Search for the cell housing the specified text and yield its (X, Y) center coordinate. 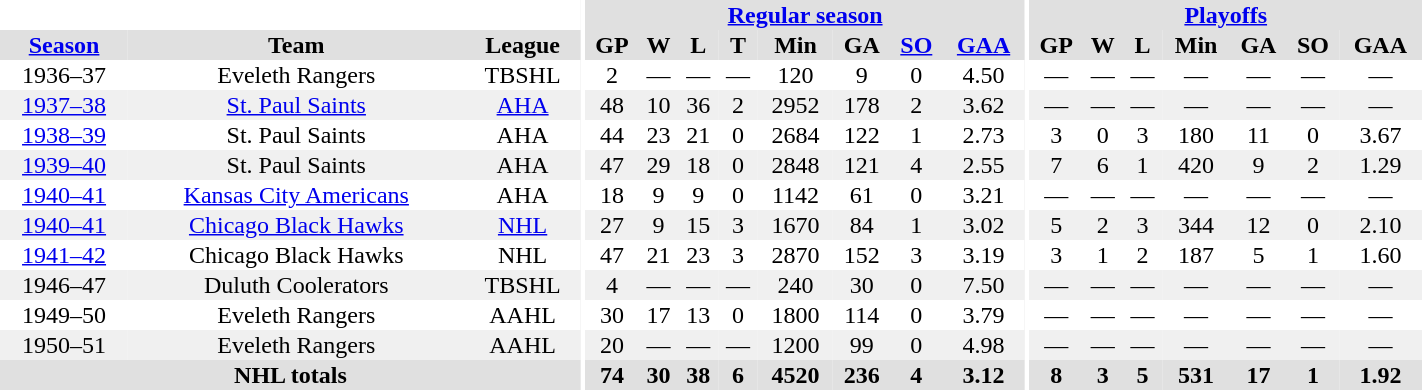
7 (1056, 165)
Regular season (805, 15)
1937–38 (64, 105)
344 (1196, 225)
44 (612, 135)
187 (1196, 255)
2848 (796, 165)
420 (1196, 165)
3.79 (984, 315)
1142 (796, 195)
4520 (796, 375)
531 (1196, 375)
4.50 (984, 75)
36 (698, 105)
Duluth Coolerators (296, 285)
27 (612, 225)
13 (698, 315)
180 (1196, 135)
1670 (796, 225)
NHL totals (290, 375)
1949–50 (64, 315)
12 (1258, 225)
1200 (796, 345)
20 (612, 345)
Kansas City Americans (296, 195)
236 (862, 375)
10 (659, 105)
4.98 (984, 345)
99 (862, 345)
3.62 (984, 105)
121 (862, 165)
1936–37 (64, 75)
1.60 (1380, 255)
2.73 (984, 135)
15 (698, 225)
122 (862, 135)
240 (796, 285)
1941–42 (64, 255)
3.67 (1380, 135)
1946–47 (64, 285)
3.02 (984, 225)
7.50 (984, 285)
3.19 (984, 255)
1.29 (1380, 165)
61 (862, 195)
29 (659, 165)
1950–51 (64, 345)
1939–40 (64, 165)
84 (862, 225)
3.12 (984, 375)
2684 (796, 135)
114 (862, 315)
Team (296, 45)
74 (612, 375)
2.10 (1380, 225)
2952 (796, 105)
38 (698, 375)
3.21 (984, 195)
League (522, 45)
178 (862, 105)
120 (796, 75)
2870 (796, 255)
T (738, 45)
1800 (796, 315)
2.55 (984, 165)
48 (612, 105)
11 (1258, 135)
Playoffs (1226, 15)
8 (1056, 375)
1.92 (1380, 375)
Season (64, 45)
1938–39 (64, 135)
152 (862, 255)
